Detect which cell encompasses the target text, then output its [X, Y] center coordinate. 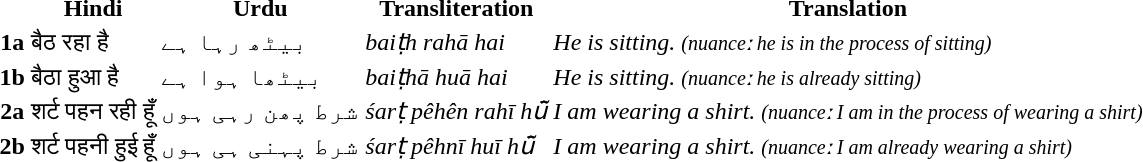
baiṭhā huā hai [456, 76]
शर्ट पहन रही हूँ [93, 111]
بیٹھا ہوا ہے [260, 76]
شرط پھن رہی ہوں [260, 111]
شرط پہنی ہی ہوں [260, 146]
शर्ट पहनी हुई हूँ [93, 146]
baiṭh rahā hai [456, 42]
बैठ रहा है [93, 42]
बैठा हुआ है [93, 76]
śarṭ pêhên rahī hū̃ [456, 111]
śarṭ pêhnī huī hū̃ [456, 146]
بیٹھ رہا ہے [260, 42]
